Pinpoint the cell where the given text exists, returning its [x, y] midpoint coordinate. 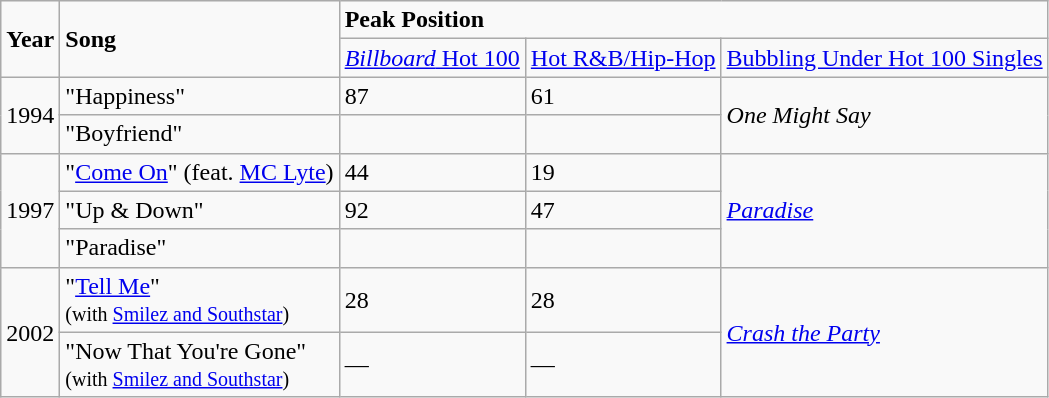
47 [623, 210]
Song [200, 39]
"Paradise" [200, 248]
61 [623, 96]
"Tell Me"(with Smilez and Southstar) [200, 300]
Year [30, 39]
44 [432, 172]
Hot R&B/Hip-Hop [623, 58]
"Happiness" [200, 96]
"Come On" (feat. MC Lyte) [200, 172]
1997 [30, 210]
Paradise [884, 210]
Crash the Party [884, 332]
2002 [30, 332]
Peak Position [694, 20]
Bubbling Under Hot 100 Singles [884, 58]
Billboard Hot 100 [432, 58]
1994 [30, 115]
92 [432, 210]
"Up & Down" [200, 210]
One Might Say [884, 115]
"Now That You're Gone"(with Smilez and Southstar) [200, 364]
"Boyfriend" [200, 134]
87 [432, 96]
19 [623, 172]
